Find where the given text appears and provide that cell's center as (X, Y) coordinate. 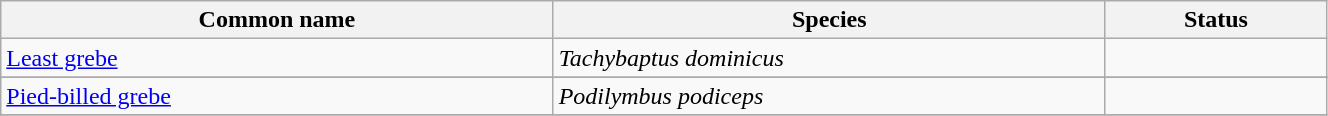
Pied-billed grebe (277, 96)
Species (829, 20)
Status (1216, 20)
Podilymbus podiceps (829, 96)
Least grebe (277, 58)
Common name (277, 20)
Tachybaptus dominicus (829, 58)
